Extract the [x, y] coordinate from the center of the cell holding the provided text.  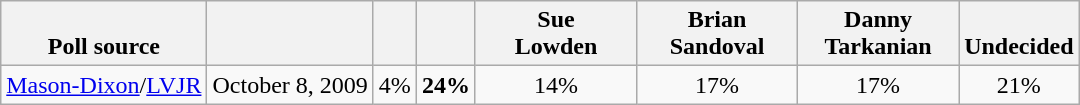
Poll source [104, 34]
Mason-Dixon/LVJR [104, 85]
24% [446, 85]
Undecided [1019, 34]
SueLowden [556, 34]
14% [556, 85]
21% [1019, 85]
October 8, 2009 [290, 85]
DannyTarkanian [878, 34]
BrianSandoval [718, 34]
4% [394, 85]
